Find where the given text appears and provide that cell's center as (x, y) coordinate. 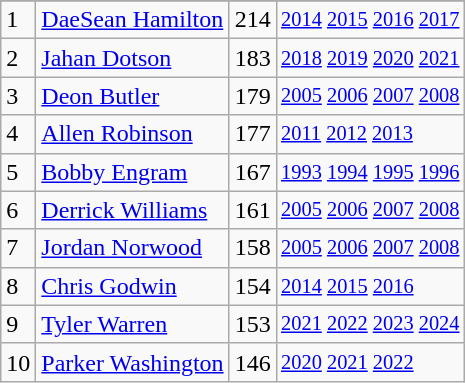
3 (18, 96)
2014 2015 2016 (370, 286)
1993 1994 1995 1996 (370, 172)
Jahan Dotson (132, 58)
7 (18, 248)
8 (18, 286)
146 (252, 362)
2018 2019 2020 2021 (370, 58)
Parker Washington (132, 362)
Bobby Engram (132, 172)
2020 2021 2022 (370, 362)
5 (18, 172)
9 (18, 324)
10 (18, 362)
2011 2012 2013 (370, 134)
DaeSean Hamilton (132, 20)
6 (18, 210)
Allen Robinson (132, 134)
183 (252, 58)
177 (252, 134)
2 (18, 58)
153 (252, 324)
4 (18, 134)
161 (252, 210)
Jordan Norwood (132, 248)
214 (252, 20)
158 (252, 248)
2021 2022 2023 2024 (370, 324)
1 (18, 20)
Chris Godwin (132, 286)
Deon Butler (132, 96)
2014 2015 2016 2017 (370, 20)
179 (252, 96)
Derrick Williams (132, 210)
154 (252, 286)
167 (252, 172)
Tyler Warren (132, 324)
